Return (x, y) of the center of cell containing provided text 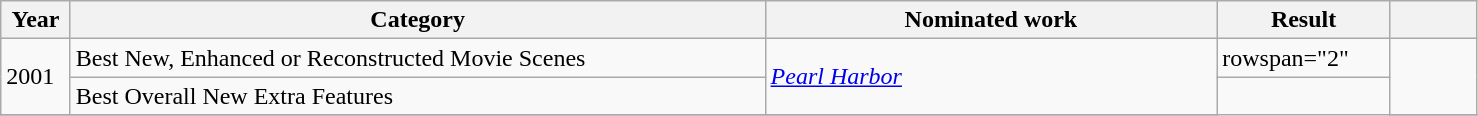
Nominated work (991, 20)
Best New, Enhanced or Reconstructed Movie Scenes (418, 58)
Best Overall New Extra Features (418, 96)
2001 (36, 77)
Category (418, 20)
Year (36, 20)
rowspan="2" (1304, 58)
Result (1304, 20)
Pearl Harbor (991, 77)
